Provide the [X, Y] coordinate of the cell's center where the given text is located.  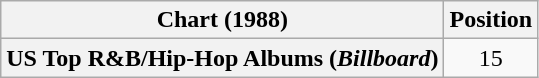
Chart (1988) [222, 20]
US Top R&B/Hip-Hop Albums (Billboard) [222, 58]
Position [491, 20]
15 [491, 58]
